Identify which cell holds the provided text, then report its (X, Y) central coordinate. 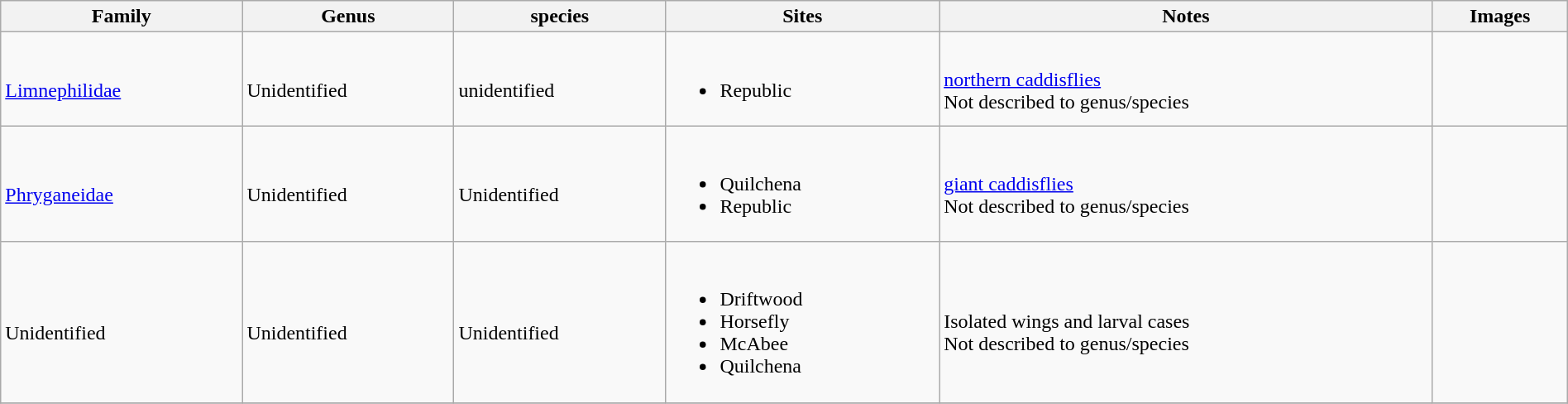
Images (1500, 17)
Limnephilidae (122, 79)
species (560, 17)
Notes (1186, 17)
giant caddisfliesNot described to genus/species (1186, 184)
Phryganeidae (122, 184)
QuilchenaRepublic (802, 184)
Genus (348, 17)
Sites (802, 17)
unidentified (560, 79)
DriftwoodHorseflyMcAbeeQuilchena (802, 322)
Isolated wings and larval casesNot described to genus/species (1186, 322)
Republic (802, 79)
northern caddisfliesNot described to genus/species (1186, 79)
Family (122, 17)
